Return [X, Y] of the center of cell containing provided text 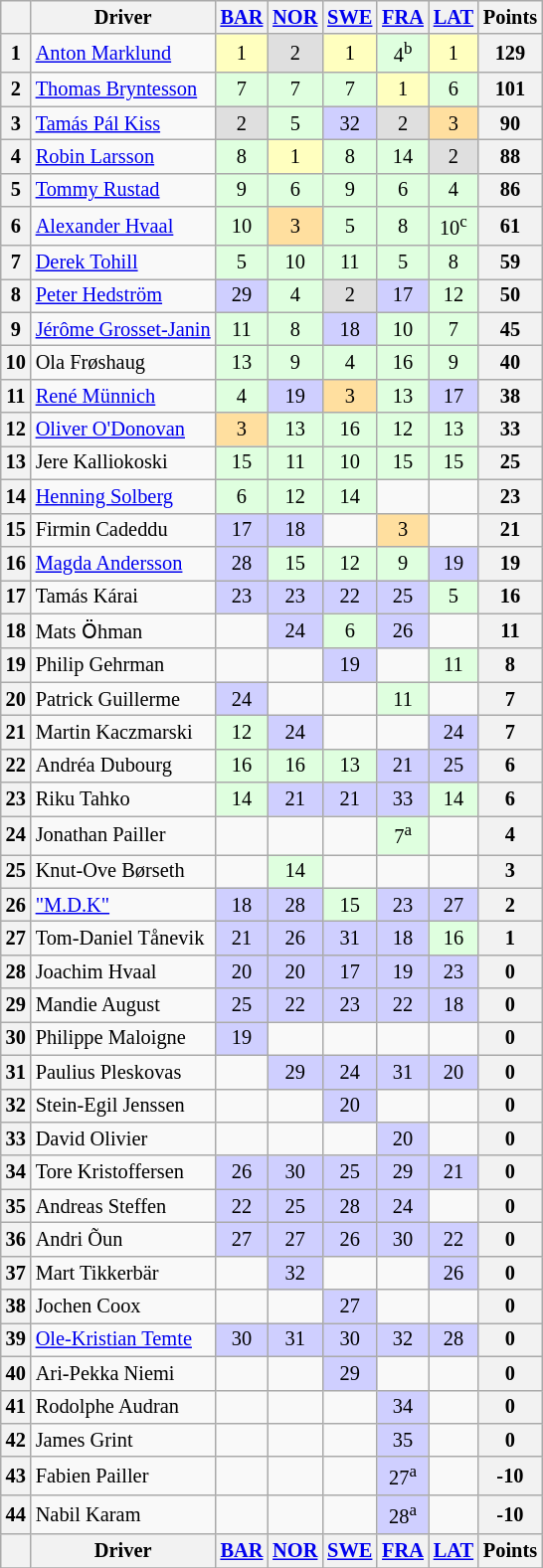
Alexander Hvaal [123, 227]
61 [510, 227]
Patrick Guillerme [123, 699]
Ari-Pekka Niemi [123, 1373]
Joachim Hvaal [123, 971]
Stein-Egil Jenssen [123, 1106]
42 [16, 1440]
7a [403, 835]
Peter Hedström [123, 295]
Rodolphe Audran [123, 1407]
Mandie August [123, 1005]
27a [403, 1476]
90 [510, 123]
Tom-Daniel Tånevik [123, 938]
Mats Ӧhman [123, 630]
James Grint [123, 1440]
Derek Tohill [123, 262]
37 [16, 1273]
Ola Frøshaug [123, 363]
Nabil Karam [123, 1515]
"M.D.K" [123, 905]
Oliver O'Donovan [123, 430]
39 [16, 1339]
28a [403, 1515]
Thomas Bryntesson [123, 89]
David Olivier [123, 1138]
36 [16, 1239]
Jérôme Grosset-Janin [123, 329]
44 [16, 1515]
101 [510, 89]
Andréa Dubourg [123, 766]
Tamás Kárai [123, 597]
Henning Solberg [123, 496]
86 [510, 190]
Philippe Maloigne [123, 1038]
René Münnich [123, 396]
Jochen Coox [123, 1307]
Robin Larsson [123, 156]
Magda Andersson [123, 563]
43 [16, 1476]
Tamás Pál Kiss [123, 123]
50 [510, 295]
129 [510, 54]
Firmin Cadeddu [123, 530]
Tommy Rustad [123, 190]
Tore Kristoffersen [123, 1172]
88 [510, 156]
Paulius Pleskovas [123, 1072]
4b [403, 54]
10c [453, 227]
Andreas Steffen [123, 1206]
Jonathan Pailler [123, 835]
Andri Õun [123, 1239]
59 [510, 262]
Knut-Ove Børseth [123, 871]
Riku Tahko [123, 799]
Philip Gehrman [123, 665]
Anton Marklund [123, 54]
Martin Kaczmarski [123, 732]
Mart Tikkerbär [123, 1273]
41 [16, 1407]
Fabien Pailler [123, 1476]
Jere Kalliokoski [123, 462]
45 [510, 329]
Ole-Kristian Temte [123, 1339]
